Return [x, y] of the center of cell containing provided text 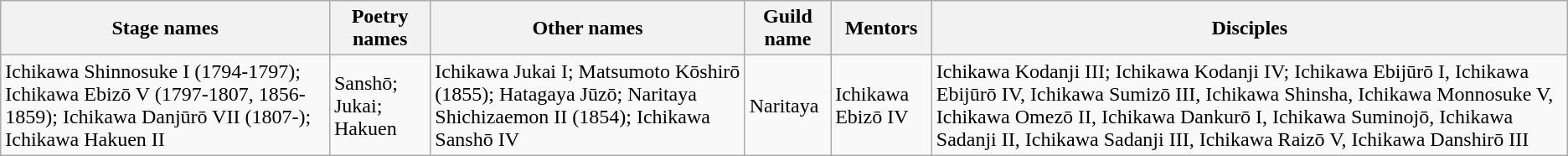
Mentors [881, 29]
Other names [588, 29]
Poetry names [379, 29]
Naritaya [787, 106]
Guild name [787, 29]
Ichikawa Shinnosuke I (1794-1797); Ichikawa Ebizō V (1797-1807, 1856-1859); Ichikawa Danjūrō VII (1807-); Ichikawa Hakuen II [166, 106]
Sanshō; Jukai; Hakuen [379, 106]
Ichikawa Ebizō IV [881, 106]
Stage names [166, 29]
Disciples [1250, 29]
Ichikawa Jukai I; Matsumoto Kōshirō (1855); Hatagaya Jūzō; Naritaya Shichizaemon II (1854); Ichikawa Sanshō IV [588, 106]
